From the cell containing the given text, extract its center point as (X, Y) coordinate. 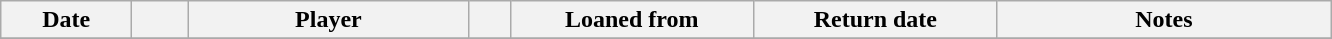
Date (66, 20)
Notes (1164, 20)
Return date (876, 20)
Player (328, 20)
Loaned from (632, 20)
